Return (x, y) of the center of cell containing provided text 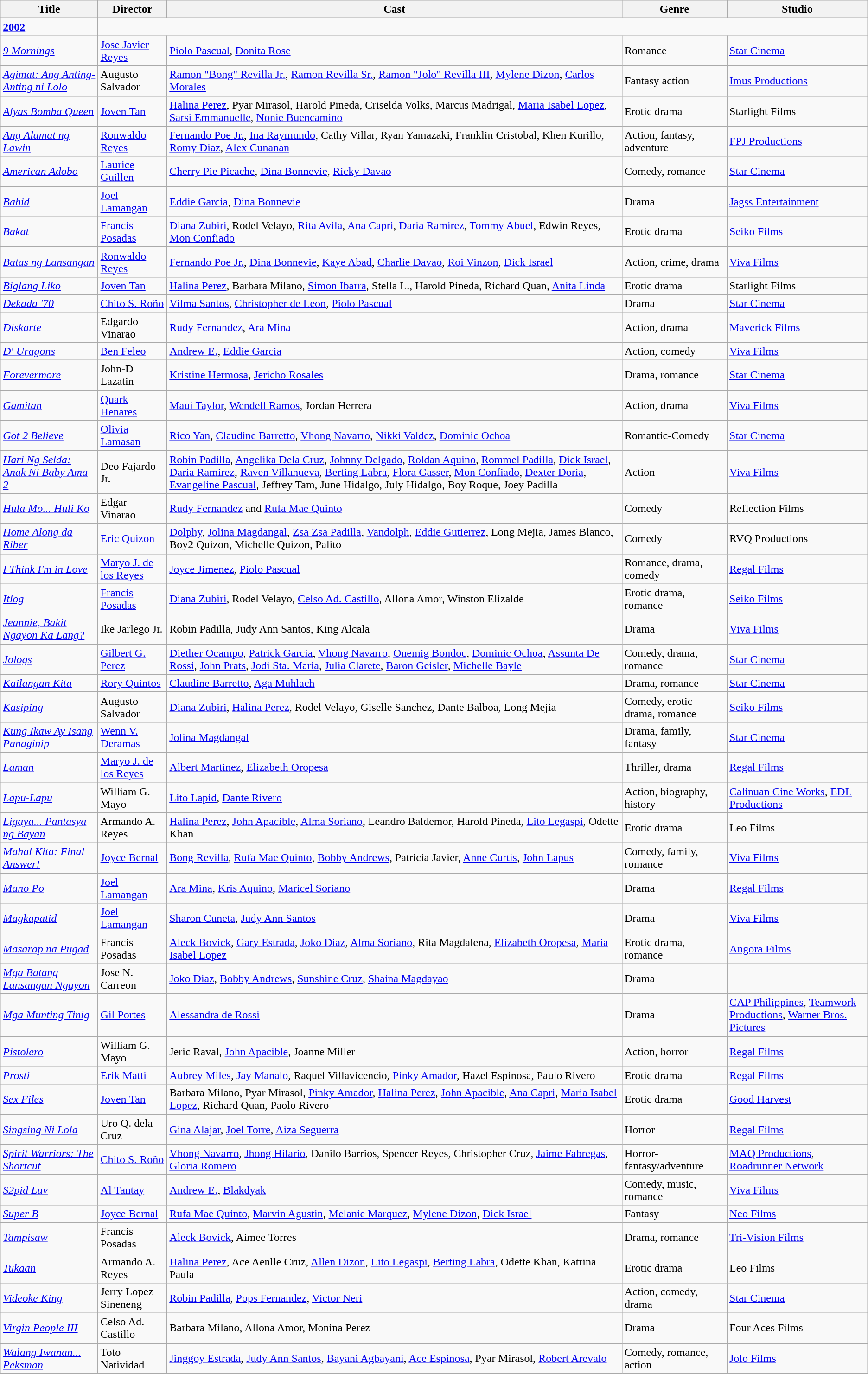
Spirit Warriors: The Shortcut (49, 1159)
Diana Zubiri, Halina Perez, Rodel Velayo, Giselle Sanchez, Dante Balboa, Long Mejia (395, 707)
Biglang Liko (49, 286)
Rufa Mae Quinto, Marvin Agustin, Melanie Marquez, Mylene Dizon, Dick Israel (395, 1214)
Bong Revilla, Rufa Mae Quinto, Bobby Andrews, Patricia Javier, Anne Curtis, John Lapus (395, 858)
Action, comedy, drama (674, 1298)
Maui Taylor, Wendell Ramos, Jordan Herrera (395, 405)
Action, comedy (674, 351)
Eric Quizon (133, 539)
Halina Perez, Pyar Mirasol, Harold Pineda, Criselda Volks, Marcus Madrigal, Maria Isabel Lopez, Sarsi Emmanuelle, Nonie Buencamino (395, 111)
Dolphy, Jolina Magdangal, Zsa Zsa Padilla, Vandolph, Eddie Gutierrez, Long Mejia, James Blanco, Boy2 Quizon, Michelle Quizon, Palito (395, 539)
Rudy Fernandez, Ara Mina (395, 327)
Kailangan Kita (49, 683)
Bakat (49, 232)
Celso Ad. Castillo (133, 1328)
2002 (49, 27)
Rory Quintos (133, 683)
Action, horror (674, 1052)
9 Mornings (49, 51)
Ike Jarlego Jr. (133, 629)
Vilma Santos, Christopher de Leon, Piolo Pascual (395, 303)
Comedy, erotic drama, romance (674, 707)
Home Along da Riber (49, 539)
Barbara Milano, Pyar Mirasol, Pinky Amador, Halina Perez, John Apacible, Ana Capri, Maria Isabel Lopez, Richard Quan, Paolo Rivero (395, 1099)
Fantasy (674, 1214)
Title (49, 9)
Halina Perez, John Apacible, Alma Soriano, Leandro Baldemor, Harold Pineda, Lito Legaspi, Odette Khan (395, 828)
Erik Matti (133, 1075)
Vhong Navarro, Jhong Hilario, Danilo Barrios, Spencer Reyes, Christopher Cruz, Jaime Fabregas, Gloria Romero (395, 1159)
Gamitan (49, 405)
Masarap na Pugad (49, 949)
Kasiping (49, 707)
Action (674, 472)
Aubrey Miles, Jay Manalo, Raquel Villavicencio, Pinky Amador, Hazel Espinosa, Paulo Rivero (395, 1075)
Super B (49, 1214)
Four Aces Films (798, 1328)
I Think I'm in Love (49, 569)
Comedy, music, romance (674, 1190)
Romance, drama, comedy (674, 569)
Alessandra de Rossi (395, 1015)
Diskarte (49, 327)
Ara Mina, Kris Aquino, Maricel Soriano (395, 888)
Rudy Fernandez and Rufa Mae Quinto (395, 508)
Ramon "Bong" Revilla Jr., Ramon Revilla Sr., Ramon "Jolo" Revilla III, Mylene Dizon, Carlos Morales (395, 81)
Cast (395, 9)
Sex Files (49, 1099)
Drama, family, fantasy (674, 737)
Agimat: Ang Anting-Anting ni Lolo (49, 81)
Romantic-Comedy (674, 436)
Jeric Raval, John Apacible, Joanne Miller (395, 1052)
Aleck Bovick, Aimee Torres (395, 1237)
Al Tantay (133, 1190)
Fernando Poe Jr., Ina Raymundo, Cathy Villar, Ryan Yamazaki, Franklin Cristobal, Khen Kurillo, Romy Diaz, Alex Cunanan (395, 141)
Hula Mo... Huli Ko (49, 508)
Ang Alamat ng Lawin (49, 141)
Lito Lapid, Dante Rivero (395, 798)
Calinuan Cine Works, EDL Productions (798, 798)
Horror (674, 1130)
Jolo Films (798, 1359)
Jologs (49, 659)
MAQ Productions, Roadrunner Network (798, 1159)
Action, fantasy, adventure (674, 141)
Singsing Ni Lola (49, 1130)
CAP Philippines, Teamwork Productions, Warner Bros. Pictures (798, 1015)
Action, biography, history (674, 798)
Jose N. Carreon (133, 978)
Andrew E., Blakdyak (395, 1190)
John-D Lazatin (133, 376)
Jose Javier Reyes (133, 51)
Forevermore (49, 376)
Toto Natividad (133, 1359)
Cherry Pie Picache, Dina Bonnevie, Ricky Davao (395, 172)
FPJ Productions (798, 141)
Olivia Lamasan (133, 436)
Alyas Bomba Queen (49, 111)
Rico Yan, Claudine Barretto, Vhong Navarro, Nikki Valdez, Dominic Ochoa (395, 436)
Thriller, drama (674, 767)
Claudine Barretto, Aga Muhlach (395, 683)
Comedy, romance, action (674, 1359)
Maverick Films (798, 327)
Joyce Jimenez, Piolo Pascual (395, 569)
Deo Fajardo Jr. (133, 472)
Genre (674, 9)
Good Harvest (798, 1099)
Robin Padilla, Judy Ann Santos, King Alcala (395, 629)
Ben Feleo (133, 351)
Tukaan (49, 1268)
Imus Productions (798, 81)
Pistolero (49, 1052)
Gina Alajar, Joel Torre, Aiza Seguerra (395, 1130)
Jerry Lopez Sineneng (133, 1298)
Romance (674, 51)
Uro Q. dela Cruz (133, 1130)
Gilbert G. Perez (133, 659)
Mahal Kita: Final Answer! (49, 858)
Quark Henares (133, 405)
Diana Zubiri, Rodel Velayo, Celso Ad. Castillo, Allona Amor, Winston Elizalde (395, 599)
Joko Diaz, Bobby Andrews, Sunshine Cruz, Shaina Magdayao (395, 978)
Angora Films (798, 949)
Mga Batang Lansangan Ngayon (49, 978)
Batas ng Lansangan (49, 262)
Halina Perez, Barbara Milano, Simon Ibarra, Stella L., Harold Pineda, Richard Quan, Anita Linda (395, 286)
Andrew E., Eddie Garcia (395, 351)
Dekada '70 (49, 303)
Director (133, 9)
RVQ Productions (798, 539)
American Adobo (49, 172)
Tampisaw (49, 1237)
Albert Martinez, Elizabeth Oropesa (395, 767)
Hari Ng Selda: Anak Ni Baby Ama 2 (49, 472)
Lapu-Lapu (49, 798)
Comedy, romance (674, 172)
Edgar Vinarao (133, 508)
Mga Munting Tinig (49, 1015)
Walang Iwanan... Peksman (49, 1359)
D' Uragons (49, 351)
Prosti (49, 1075)
Jeannie, Bakit Ngayon Ka Lang? (49, 629)
S2pid Luv (49, 1190)
Got 2 Believe (49, 436)
Jinggoy Estrada, Judy Ann Santos, Bayani Agbayani, Ace Espinosa, Pyar Mirasol, Robert Arevalo (395, 1359)
Videoke King (49, 1298)
Halina Perez, Ace Aenlle Cruz, Allen Dizon, Lito Legaspi, Berting Labra, Odette Khan, Katrina Paula (395, 1268)
Jagss Entertainment (798, 201)
Barbara Milano, Allona Amor, Monina Perez (395, 1328)
Neo Films (798, 1214)
Itlog (49, 599)
Fernando Poe Jr., Dina Bonnevie, Kaye Abad, Charlie Davao, Roi Vinzon, Dick Israel (395, 262)
Gil Portes (133, 1015)
Action, crime, drama (674, 262)
Robin Padilla, Pops Fernandez, Victor Neri (395, 1298)
Horror-fantasy/adventure (674, 1159)
Sharon Cuneta, Judy Ann Santos (395, 918)
Studio (798, 9)
Jolina Magdangal (395, 737)
Fantasy action (674, 81)
Ligaya... Pantasya ng Bayan (49, 828)
Diana Zubiri, Rodel Velayo, Rita Avila, Ana Capri, Daria Ramirez, Tommy Abuel, Edwin Reyes, Mon Confiado (395, 232)
Reflection Films (798, 508)
Bahid (49, 201)
Piolo Pascual, Donita Rose (395, 51)
Edgardo Vinarao (133, 327)
Wenn V. Deramas (133, 737)
Aleck Bovick, Gary Estrada, Joko Diaz, Alma Soriano, Rita Magdalena, Elizabeth Oropesa, Maria Isabel Lopez (395, 949)
Tri-Vision Films (798, 1237)
Virgin People III (49, 1328)
Kung Ikaw Ay Isang Panaginip (49, 737)
Kristine Hermosa, Jericho Rosales (395, 376)
Laurice Guillen (133, 172)
Comedy, family, romance (674, 858)
Mano Po (49, 888)
Magkapatid (49, 918)
Laman (49, 767)
Comedy, drama, romance (674, 659)
Eddie Garcia, Dina Bonnevie (395, 201)
